Identify which cell holds the provided text, then report its (X, Y) central coordinate. 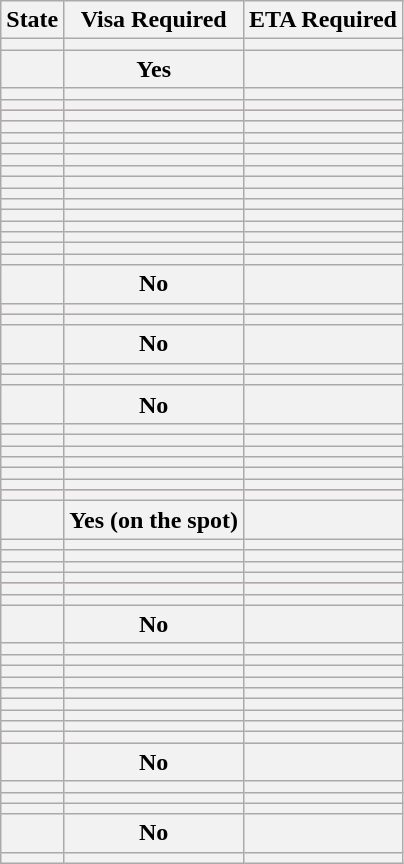
ETA Required (324, 20)
Yes (154, 69)
Visa Required (154, 20)
State (32, 20)
Yes (on the spot) (154, 520)
